Capture the cell that displays the provided text and extract its (X, Y) central coordinate. 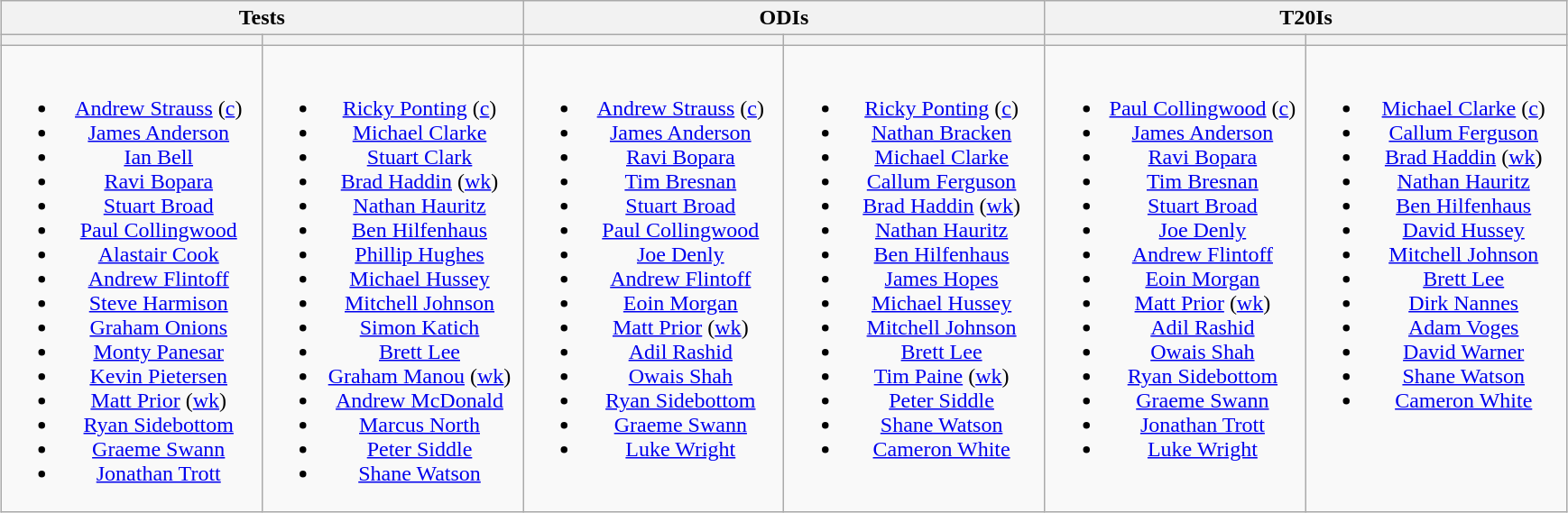
ODIs (785, 18)
Tests (262, 18)
T20Is (1306, 18)
